Extract the (X, Y) coordinate from the center of the cell holding the provided text.  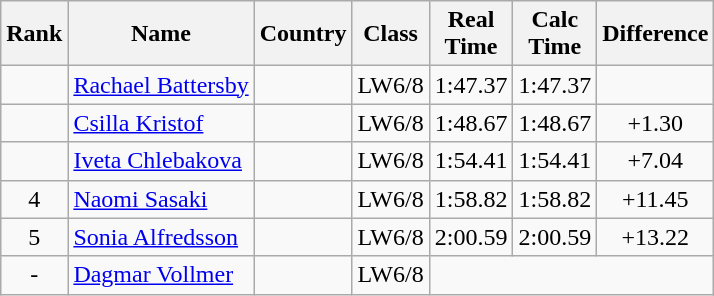
Name (161, 34)
+11.45 (656, 199)
Csilla Kristof (161, 123)
Rank (34, 34)
Country (303, 34)
Difference (656, 34)
+7.04 (656, 161)
Sonia Alfredsson (161, 237)
CalcTime (555, 34)
+13.22 (656, 237)
Class (390, 34)
5 (34, 237)
Rachael Battersby (161, 85)
- (34, 275)
Iveta Chlebakova (161, 161)
4 (34, 199)
+1.30 (656, 123)
Dagmar Vollmer (161, 275)
RealTime (471, 34)
Naomi Sasaki (161, 199)
